Find where the given text appears and provide that cell's center as [x, y] coordinate. 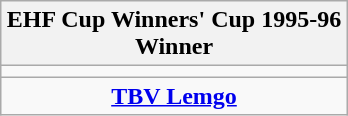
TBV Lemgo [174, 96]
EHF Cup Winners' Cup 1995-96 Winner [174, 34]
